Detect which cell encompasses the target text, then output its [x, y] center coordinate. 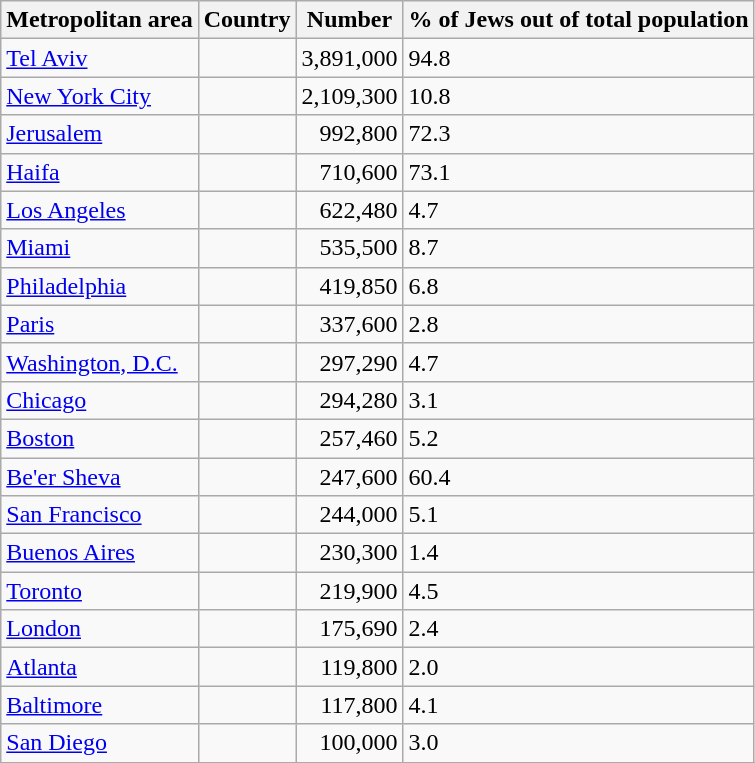
1.4 [578, 553]
Paris [100, 324]
Boston [100, 438]
Chicago [100, 400]
Washington, D.C. [100, 362]
Los Angeles [100, 210]
Tel Aviv [100, 58]
247,600 [350, 477]
Haifa [100, 172]
337,600 [350, 324]
297,290 [350, 362]
175,690 [350, 629]
3,891,000 [350, 58]
100,000 [350, 743]
419,850 [350, 286]
2.4 [578, 629]
2.8 [578, 324]
8.7 [578, 248]
294,280 [350, 400]
Country [247, 20]
230,300 [350, 553]
London [100, 629]
219,900 [350, 591]
622,480 [350, 210]
4.5 [578, 591]
710,600 [350, 172]
73.1 [578, 172]
Number [350, 20]
Atlanta [100, 667]
San Francisco [100, 515]
Toronto [100, 591]
992,800 [350, 134]
Jerusalem [100, 134]
72.3 [578, 134]
4.1 [578, 705]
Metropolitan area [100, 20]
% of Jews out of total population [578, 20]
119,800 [350, 667]
535,500 [350, 248]
Miami [100, 248]
3.1 [578, 400]
257,460 [350, 438]
10.8 [578, 96]
New York City [100, 96]
244,000 [350, 515]
3.0 [578, 743]
6.8 [578, 286]
5.2 [578, 438]
Be'er Sheva [100, 477]
94.8 [578, 58]
Baltimore [100, 705]
60.4 [578, 477]
2.0 [578, 667]
Philadelphia [100, 286]
Buenos Aires [100, 553]
5.1 [578, 515]
117,800 [350, 705]
San Diego [100, 743]
2,109,300 [350, 96]
